Find where the given text appears and provide that cell's center as (X, Y) coordinate. 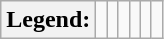
Legend: (48, 20)
